Identify which cell holds the provided text, then report its [X, Y] central coordinate. 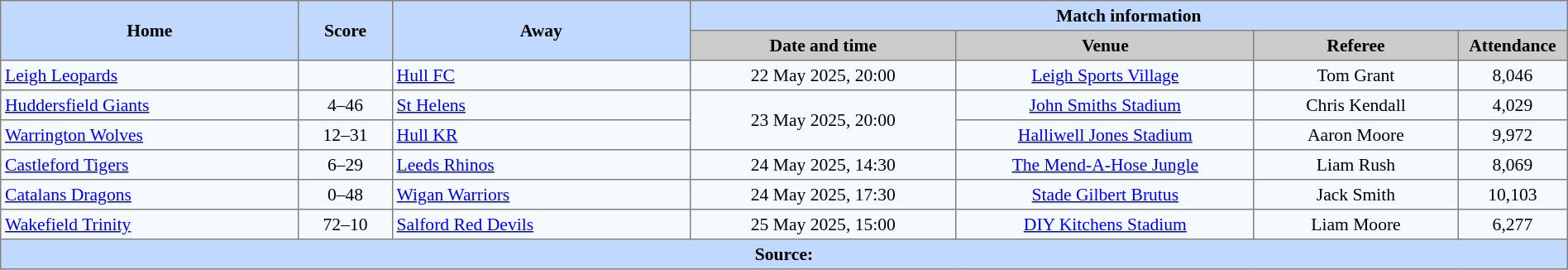
Castleford Tigers [150, 165]
12–31 [346, 135]
Tom Grant [1355, 75]
0–48 [346, 195]
Huddersfield Giants [150, 105]
Aaron Moore [1355, 135]
Chris Kendall [1355, 105]
6–29 [346, 165]
22 May 2025, 20:00 [823, 75]
Liam Rush [1355, 165]
Catalans Dragons [150, 195]
Wigan Warriors [541, 195]
Wakefield Trinity [150, 224]
St Helens [541, 105]
Hull FC [541, 75]
Match information [1128, 16]
4–46 [346, 105]
Leigh Leopards [150, 75]
Source: [784, 254]
8,046 [1513, 75]
Stade Gilbert Brutus [1105, 195]
Jack Smith [1355, 195]
Referee [1355, 46]
The Mend-A-Hose Jungle [1105, 165]
72–10 [346, 224]
23 May 2025, 20:00 [823, 120]
Warrington Wolves [150, 135]
24 May 2025, 14:30 [823, 165]
Hull KR [541, 135]
9,972 [1513, 135]
Venue [1105, 46]
Leigh Sports Village [1105, 75]
Away [541, 31]
Leeds Rhinos [541, 165]
Score [346, 31]
Attendance [1513, 46]
Date and time [823, 46]
John Smiths Stadium [1105, 105]
4,029 [1513, 105]
8,069 [1513, 165]
24 May 2025, 17:30 [823, 195]
6,277 [1513, 224]
25 May 2025, 15:00 [823, 224]
DIY Kitchens Stadium [1105, 224]
Halliwell Jones Stadium [1105, 135]
Liam Moore [1355, 224]
Home [150, 31]
Salford Red Devils [541, 224]
10,103 [1513, 195]
